Find where the given text appears and provide that cell's center as [x, y] coordinate. 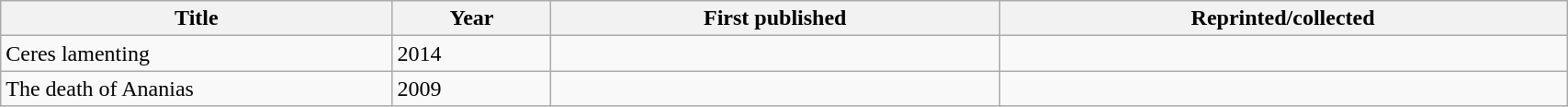
Reprinted/collected [1283, 18]
Title [197, 18]
Ceres lamenting [197, 53]
2009 [472, 89]
The death of Ananias [197, 89]
2014 [472, 53]
Year [472, 18]
First published [775, 18]
